Determine the (x, y) coordinate at the center of the cell enclosing the given text.  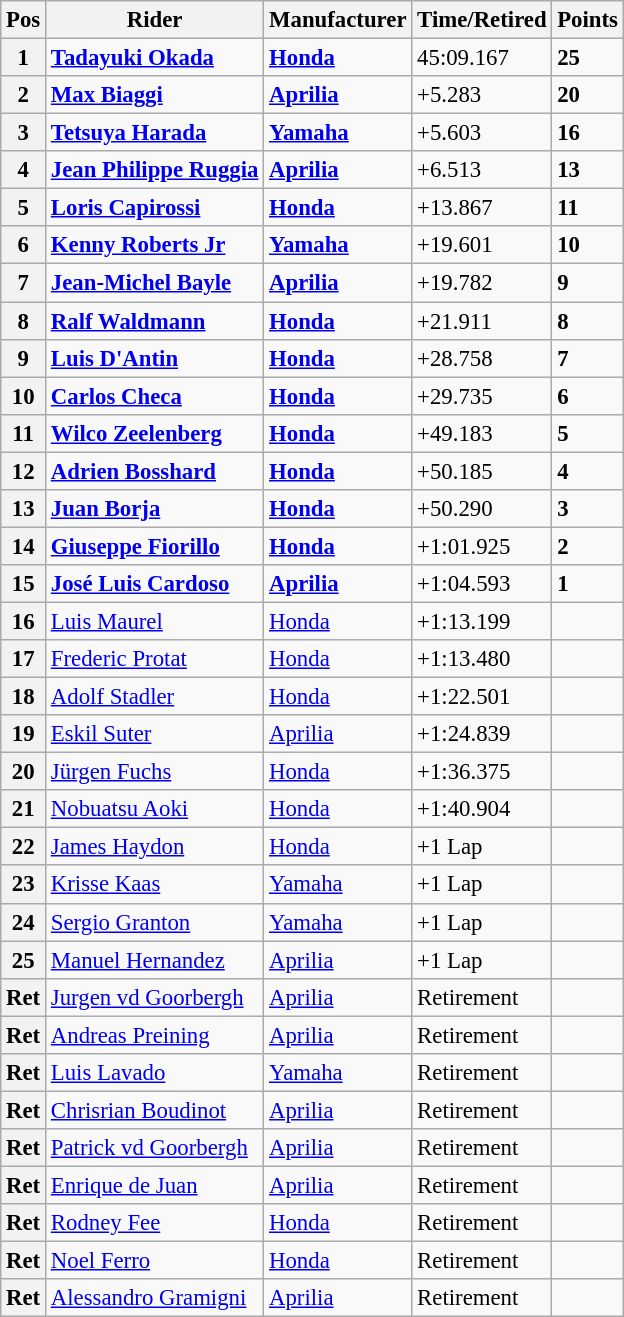
Jurgen vd Goorbergh (155, 997)
45:09.167 (482, 58)
+49.183 (482, 433)
+50.185 (482, 471)
+1:24.839 (482, 734)
Luis Lavado (155, 1073)
Tadayuki Okada (155, 58)
18 (24, 697)
Noel Ferro (155, 1261)
+1:40.904 (482, 809)
+21.911 (482, 321)
Frederic Protat (155, 659)
+5.603 (482, 133)
Krisse Kaas (155, 885)
Jean-Michel Bayle (155, 283)
Alessandro Gramigni (155, 1298)
Sergio Granton (155, 922)
Pos (24, 20)
José Luis Cardoso (155, 584)
Rider (155, 20)
Eskil Suter (155, 734)
Rodney Fee (155, 1223)
Manuel Hernandez (155, 960)
12 (24, 471)
Nobuatsu Aoki (155, 809)
Time/Retired (482, 20)
+19.782 (482, 283)
Manufacturer (338, 20)
+5.283 (482, 95)
23 (24, 885)
Enrique de Juan (155, 1185)
James Haydon (155, 847)
Juan Borja (155, 509)
+1:22.501 (482, 697)
22 (24, 847)
Ralf Waldmann (155, 321)
21 (24, 809)
Wilco Zeelenberg (155, 433)
Points (588, 20)
Luis Maurel (155, 621)
Adrien Bosshard (155, 471)
+1:01.925 (482, 546)
Loris Capirossi (155, 208)
Andreas Preining (155, 1035)
+1:04.593 (482, 584)
Max Biaggi (155, 95)
+13.867 (482, 208)
+19.601 (482, 245)
Jürgen Fuchs (155, 772)
+28.758 (482, 358)
Adolf Stadler (155, 697)
19 (24, 734)
Tetsuya Harada (155, 133)
Chrisrian Boudinot (155, 1110)
+1:13.199 (482, 621)
Luis D'Antin (155, 358)
Patrick vd Goorbergh (155, 1148)
+6.513 (482, 170)
14 (24, 546)
Giuseppe Fiorillo (155, 546)
Carlos Checa (155, 396)
+50.290 (482, 509)
17 (24, 659)
+1:36.375 (482, 772)
+29.735 (482, 396)
Kenny Roberts Jr (155, 245)
15 (24, 584)
+1:13.480 (482, 659)
24 (24, 922)
Jean Philippe Ruggia (155, 170)
